Provide the [x, y] coordinate of the cell's center where the given text is located.  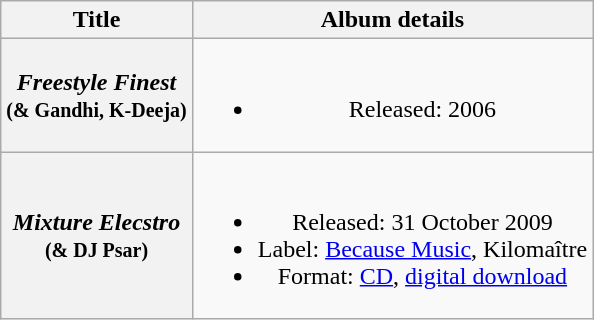
Released: 2006 [392, 96]
Released: 31 October 2009Label: Because Music, KilomaîtreFormat: CD, digital download [392, 236]
Mixture Elecstro(& DJ Psar) [97, 236]
Freestyle Finest(& Gandhi, K-Deeja) [97, 96]
Title [97, 20]
Album details [392, 20]
